Return [X, Y] of the center of cell containing provided text 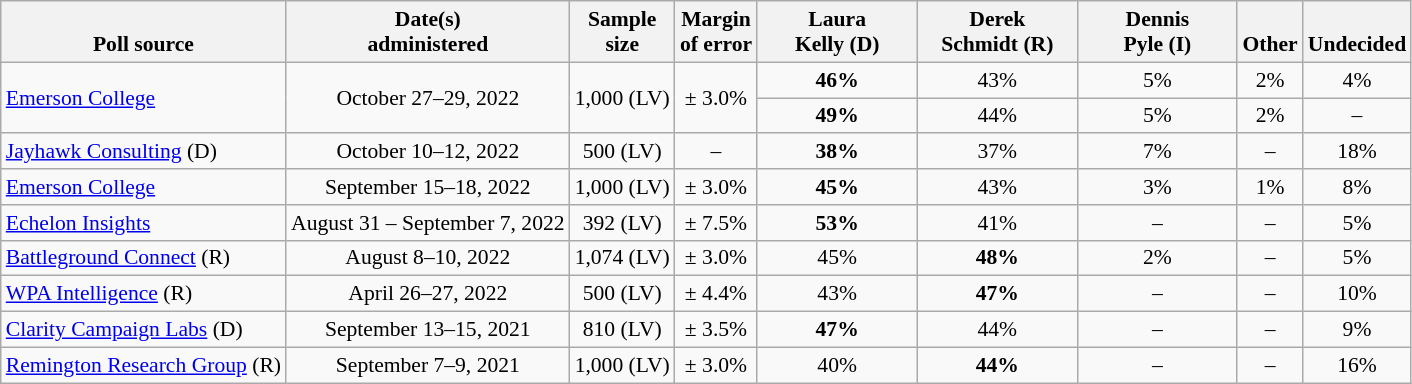
49% [837, 116]
September 7–9, 2021 [428, 365]
± 7.5% [716, 223]
Echelon Insights [144, 223]
46% [837, 80]
48% [997, 258]
DerekSchmidt (R) [997, 32]
September 13–15, 2021 [428, 330]
7% [1157, 152]
38% [837, 152]
Clarity Campaign Labs (D) [144, 330]
8% [1357, 187]
53% [837, 223]
Marginof error [716, 32]
1,074 (LV) [622, 258]
3% [1157, 187]
WPA Intelligence (R) [144, 294]
37% [997, 152]
41% [997, 223]
4% [1357, 80]
October 27–29, 2022 [428, 98]
April 26–27, 2022 [428, 294]
September 15–18, 2022 [428, 187]
Jayhawk Consulting (D) [144, 152]
DennisPyle (I) [1157, 32]
18% [1357, 152]
August 31 – September 7, 2022 [428, 223]
16% [1357, 365]
Battleground Connect (R) [144, 258]
LauraKelly (D) [837, 32]
1% [1270, 187]
± 4.4% [716, 294]
810 (LV) [622, 330]
Remington Research Group (R) [144, 365]
392 (LV) [622, 223]
October 10–12, 2022 [428, 152]
± 3.5% [716, 330]
August 8–10, 2022 [428, 258]
Undecided [1357, 32]
9% [1357, 330]
10% [1357, 294]
Date(s)administered [428, 32]
Samplesize [622, 32]
40% [837, 365]
Poll source [144, 32]
Other [1270, 32]
